Capture the cell that displays the provided text and extract its (x, y) central coordinate. 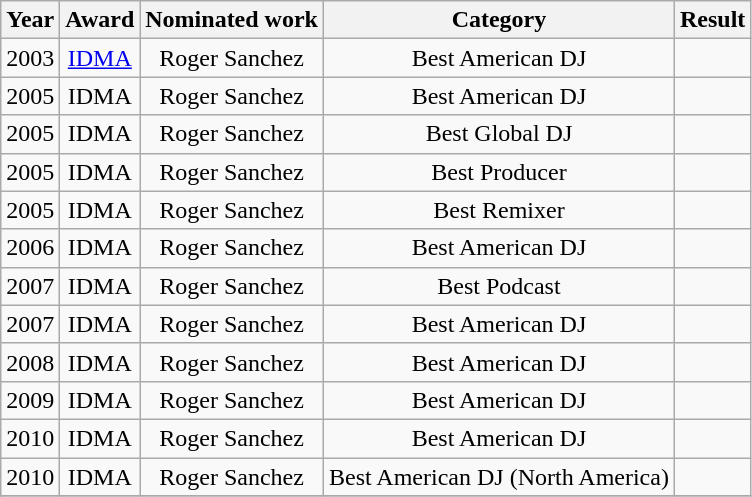
Result (712, 20)
Best Global DJ (498, 134)
Category (498, 20)
Year (30, 20)
Award (100, 20)
Best Remixer (498, 210)
Nominated work (232, 20)
2003 (30, 58)
Best Podcast (498, 286)
Best Producer (498, 172)
2008 (30, 362)
Best American DJ (North America) (498, 477)
2009 (30, 400)
2006 (30, 248)
